Output the (x, y) coordinate of the center of the cell containing the given text.  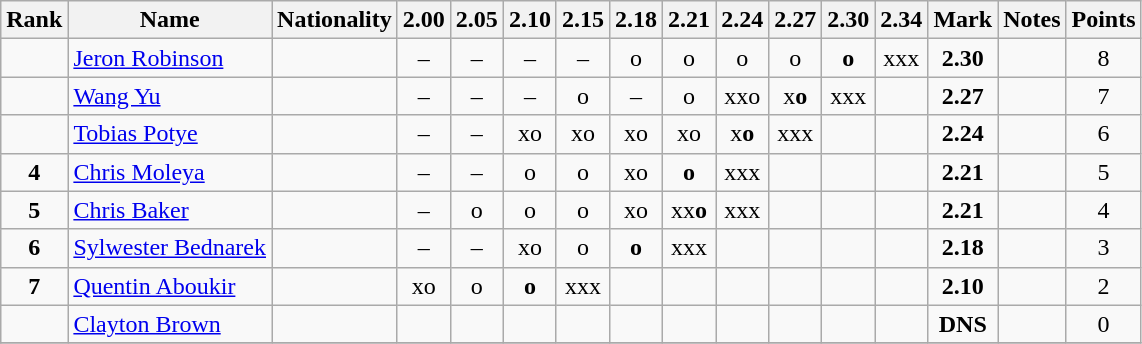
Tobias Potye (170, 134)
Nationality (335, 20)
Points (1104, 20)
8 (1104, 58)
2.34 (902, 20)
Wang Yu (170, 96)
2.15 (582, 20)
Quentin Aboukir (170, 286)
2 (1104, 286)
2.00 (424, 20)
Clayton Brown (170, 324)
Notes (1032, 20)
Sylwester Bednarek (170, 248)
2.05 (476, 20)
3 (1104, 248)
0 (1104, 324)
Name (170, 20)
Rank (34, 20)
Chris Baker (170, 210)
Mark (963, 20)
DNS (963, 324)
Chris Moleya (170, 172)
Jeron Robinson (170, 58)
